Identify which cell holds the provided text, then report its (X, Y) central coordinate. 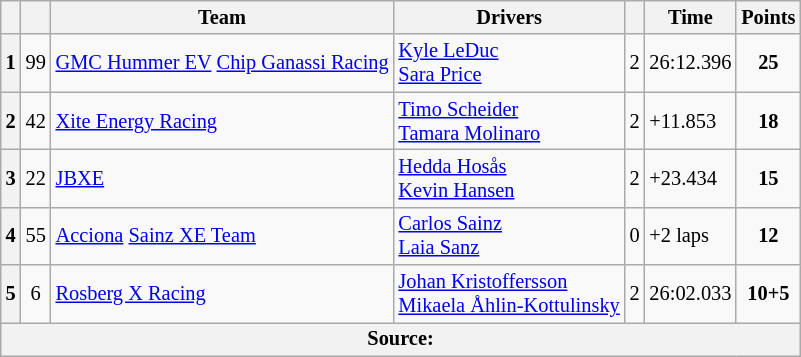
Team (222, 17)
99 (36, 63)
15 (768, 178)
Kyle LeDuc Sara Price (510, 63)
4 (11, 236)
18 (768, 121)
Carlos Sainz Laia Sanz (510, 236)
22 (36, 178)
25 (768, 63)
Xite Energy Racing (222, 121)
Hedda Hosås Kevin Hansen (510, 178)
Timo Scheider Tamara Molinaro (510, 121)
Rosberg X Racing (222, 294)
Source: (401, 339)
+2 laps (691, 236)
10+5 (768, 294)
5 (11, 294)
26:12.396 (691, 63)
0 (635, 236)
+11.853 (691, 121)
Acciona Sainz XE Team (222, 236)
12 (768, 236)
55 (36, 236)
+23.434 (691, 178)
3 (11, 178)
Points (768, 17)
6 (36, 294)
JBXE (222, 178)
Time (691, 17)
1 (11, 63)
Johan Kristoffersson Mikaela Åhlin-Kottulinsky (510, 294)
GMC Hummer EV Chip Ganassi Racing (222, 63)
42 (36, 121)
Drivers (510, 17)
26:02.033 (691, 294)
